From the cell containing the given text, extract its center point as [x, y] coordinate. 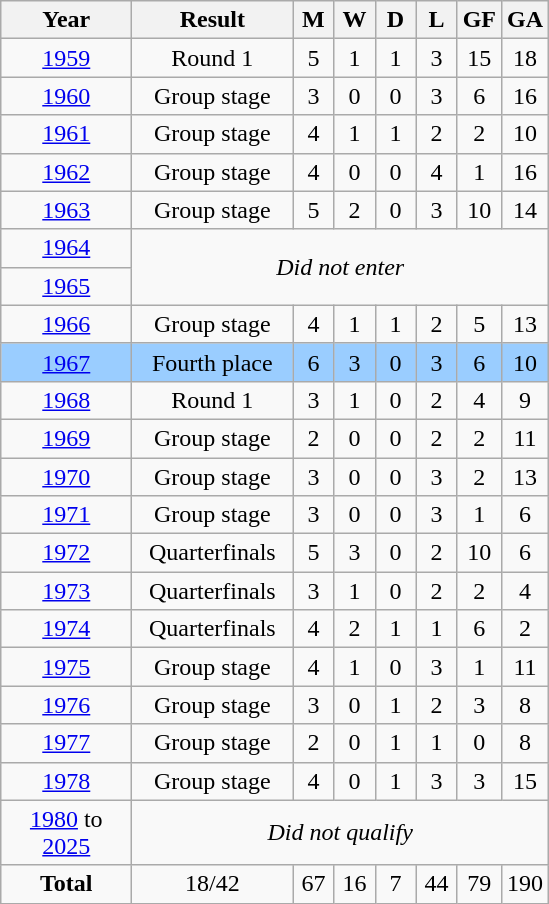
L [436, 20]
1962 [66, 172]
67 [314, 884]
9 [526, 400]
1963 [66, 210]
1964 [66, 248]
1971 [66, 515]
Did not qualify [340, 832]
1960 [66, 96]
1969 [66, 438]
1965 [66, 286]
1959 [66, 58]
1961 [66, 134]
GF [479, 20]
D [396, 20]
Did not enter [340, 267]
1978 [66, 781]
Result [212, 20]
1974 [66, 629]
14 [526, 210]
Total [66, 884]
1972 [66, 553]
1967 [66, 362]
1977 [66, 743]
18/42 [212, 884]
190 [526, 884]
1980 to 2025 [66, 832]
M [314, 20]
W [354, 20]
18 [526, 58]
44 [436, 884]
1975 [66, 667]
1966 [66, 324]
Year [66, 20]
7 [396, 884]
GA [526, 20]
1968 [66, 400]
79 [479, 884]
1970 [66, 477]
1976 [66, 705]
Fourth place [212, 362]
1973 [66, 591]
